From the cell containing the given text, extract its center point as (X, Y) coordinate. 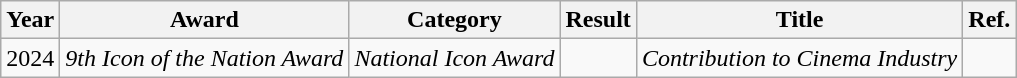
Ref. (990, 20)
2024 (30, 58)
Year (30, 20)
9th Icon of the Nation Award (204, 58)
Category (454, 20)
Award (204, 20)
Title (799, 20)
National Icon Award (454, 58)
Result (598, 20)
Contribution to Cinema Industry (799, 58)
